Detect which cell encompasses the target text, then output its [X, Y] center coordinate. 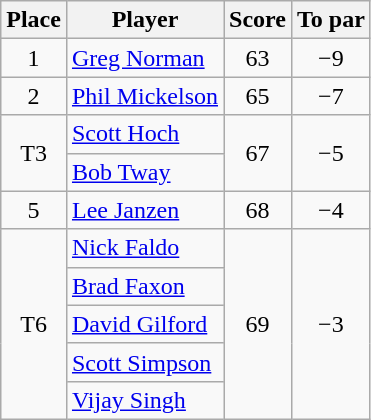
T3 [34, 153]
Scott Simpson [144, 362]
5 [34, 210]
Vijay Singh [144, 400]
Bob Tway [144, 172]
1 [34, 58]
67 [258, 153]
65 [258, 96]
−9 [330, 58]
Lee Janzen [144, 210]
T6 [34, 324]
63 [258, 58]
Nick Faldo [144, 248]
−5 [330, 153]
−7 [330, 96]
Player [144, 20]
To par [330, 20]
Greg Norman [144, 58]
−3 [330, 324]
Brad Faxon [144, 286]
David Gilford [144, 324]
Place [34, 20]
69 [258, 324]
−4 [330, 210]
Scott Hoch [144, 134]
Phil Mickelson [144, 96]
2 [34, 96]
Score [258, 20]
68 [258, 210]
